Locate the cell with the specified text and output its [x, y] center coordinate. 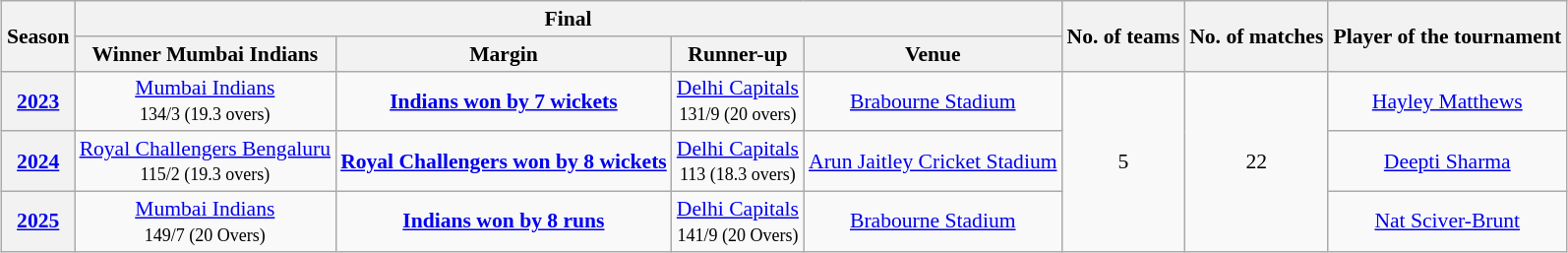
Final [569, 19]
Nat Sciver-Brunt [1447, 221]
Margin [504, 53]
Indians won by 8 runs [504, 221]
Mumbai Indians134/3 (19.3 overs) [206, 100]
5 [1123, 161]
Arun Jaitley Cricket Stadium [933, 161]
No. of matches [1256, 35]
Royal Challengers won by 8 wickets [504, 161]
Mumbai Indians149/7 (20 Overs) [206, 221]
Delhi Capitals131/9 (20 overs) [738, 100]
2025 [38, 221]
Season [38, 35]
Player of the tournament [1447, 35]
Winner Mumbai Indians [206, 53]
Runner-up [738, 53]
Delhi Capitals113 (18.3 overs) [738, 161]
Indians won by 7 wickets [504, 100]
No. of teams [1123, 35]
Delhi Capitals141/9 (20 Overs) [738, 221]
Royal Challengers Bengaluru115/2 (19.3 overs) [206, 161]
2024 [38, 161]
Venue [933, 53]
Deepti Sharma [1447, 161]
Hayley Matthews [1447, 100]
22 [1256, 161]
2023 [38, 100]
